Scan for the cell matching the given text and deliver its (x, y) coordinate at center. 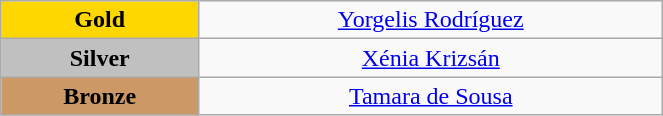
Bronze (100, 96)
Silver (100, 58)
Yorgelis Rodríguez (431, 20)
Xénia Krizsán (431, 58)
Gold (100, 20)
Tamara de Sousa (431, 96)
